Determine the [X, Y] coordinate at the center of the cell enclosing the given text.  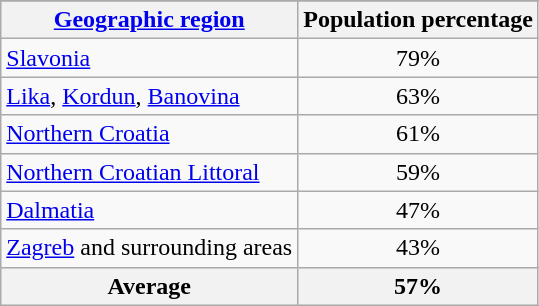
61% [418, 134]
Zagreb and surrounding areas [150, 248]
Geographic region [150, 20]
57% [418, 286]
Northern Croatian Littoral [150, 172]
63% [418, 96]
Dalmatia [150, 210]
Northern Croatia [150, 134]
79% [418, 58]
Slavonia [150, 58]
59% [418, 172]
Population percentage [418, 20]
43% [418, 248]
47% [418, 210]
Average [150, 286]
Lika, Kordun, Banovina [150, 96]
